Scan for the cell matching the given text and deliver its (x, y) coordinate at center. 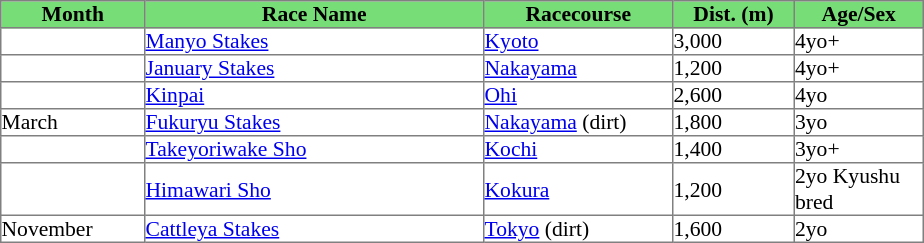
Racecourse (578, 14)
Kinpai (314, 96)
Fukuryu Stakes (314, 122)
Takeyoriwake Sho (314, 150)
Race Name (314, 14)
Kyoto (578, 42)
3yo (858, 122)
January Stakes (314, 68)
Kokura (578, 189)
3yo+ (858, 150)
Ohi (578, 96)
Age/Sex (858, 14)
Nakayama (578, 68)
Nakayama (dirt) (578, 122)
3,000 (734, 42)
1,800 (734, 122)
1,600 (734, 228)
March (73, 122)
Manyo Stakes (314, 42)
4yo (858, 96)
2yo (858, 228)
Dist. (m) (734, 14)
Month (73, 14)
Tokyo (dirt) (578, 228)
1,400 (734, 150)
Himawari Sho (314, 189)
Cattleya Stakes (314, 228)
2,600 (734, 96)
Kochi (578, 150)
November (73, 228)
2yo Kyushu bred (858, 189)
